Detect which cell encompasses the target text, then output its [x, y] center coordinate. 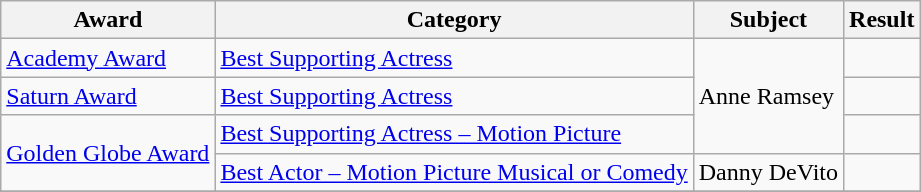
Academy Award [108, 58]
Saturn Award [108, 96]
Best Actor – Motion Picture Musical or Comedy [454, 172]
Anne Ramsey [768, 96]
Award [108, 20]
Best Supporting Actress – Motion Picture [454, 134]
Danny DeVito [768, 172]
Subject [768, 20]
Golden Globe Award [108, 153]
Result [882, 20]
Category [454, 20]
